Provide the (x, y) coordinate of the cell's center where the given text is located.  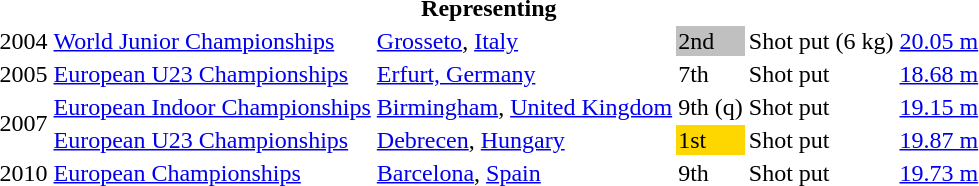
World Junior Championships (212, 41)
Shot put (6 kg) (821, 41)
9th (q) (711, 107)
Erfurt, Germany (524, 74)
2nd (711, 41)
Grosseto, Italy (524, 41)
7th (711, 74)
European Indoor Championships (212, 107)
Birmingham, United Kingdom (524, 107)
Debrecen, Hungary (524, 140)
1st (711, 140)
